From the cell containing the given text, extract its center point as [X, Y] coordinate. 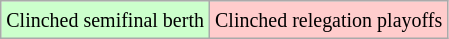
Clinched semifinal berth [106, 20]
Clinched relegation playoffs [328, 20]
